Find where the given text appears and provide that cell's center as (x, y) coordinate. 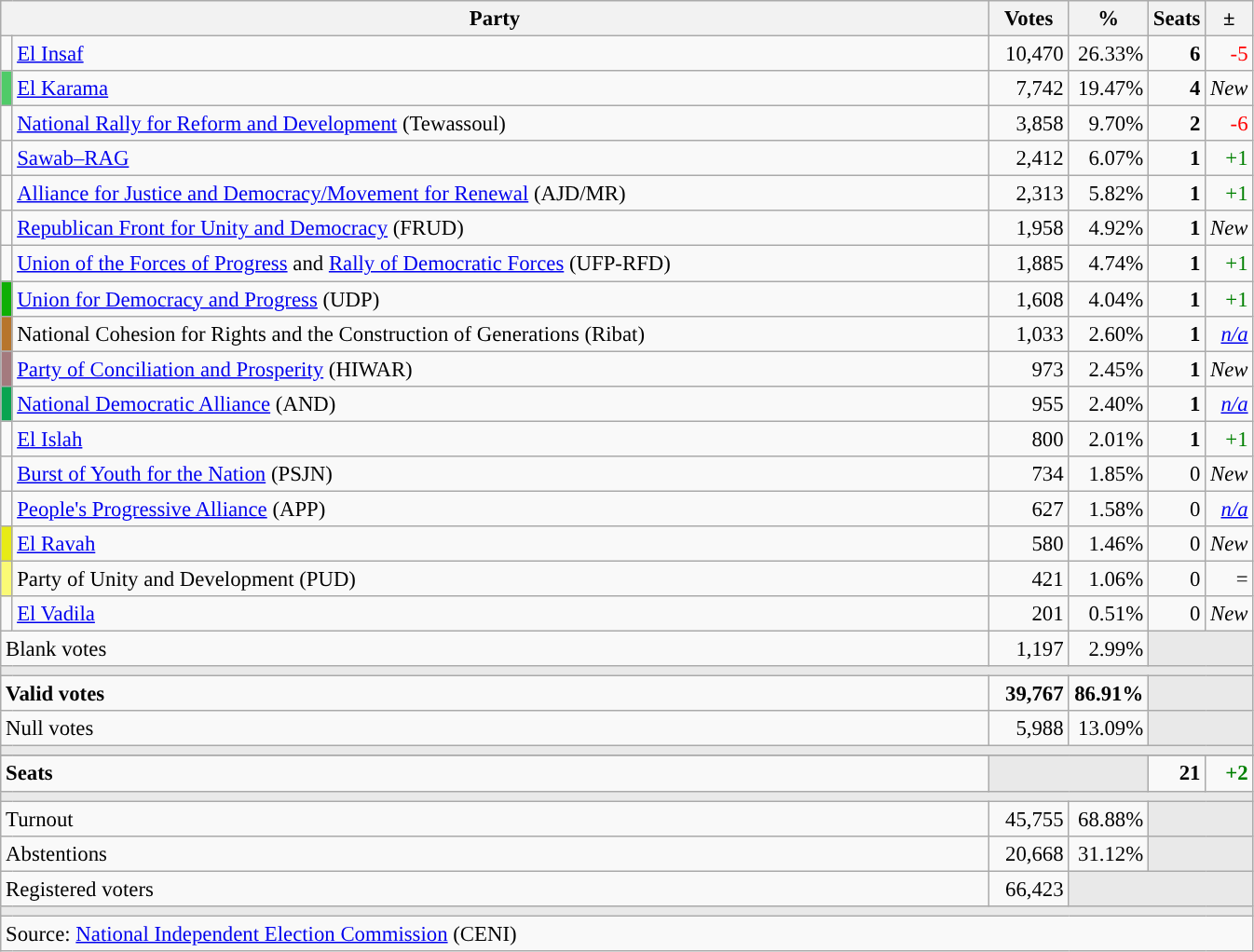
2.40% (1109, 403)
19.47% (1109, 88)
4 (1178, 88)
2.99% (1109, 649)
Party of Unity and Development (PUD) (500, 578)
1.46% (1109, 544)
El Ravah (500, 544)
Republican Front for Unity and Democracy (FRUD) (500, 228)
5.82% (1109, 194)
2,412 (1029, 158)
Valid votes (496, 694)
2.60% (1109, 333)
National Rally for Reform and Development (Tewassoul) (500, 124)
People's Progressive Alliance (APP) (500, 509)
± (1230, 19)
39,767 (1029, 694)
6.07% (1109, 158)
4.04% (1109, 299)
1,958 (1029, 228)
Blank votes (496, 649)
Union for Democracy and Progress (UDP) (500, 299)
421 (1029, 578)
Turnout (496, 819)
7,742 (1029, 88)
201 (1029, 614)
Alliance for Justice and Democracy/Movement for Renewal (AJD/MR) (500, 194)
20,668 (1029, 853)
El Vadila (500, 614)
Party of Conciliation and Prosperity (HIWAR) (500, 369)
2.45% (1109, 369)
580 (1029, 544)
El Insaf (500, 54)
El Islah (500, 439)
0.51% (1109, 614)
Null votes (496, 728)
1.85% (1109, 474)
1.06% (1109, 578)
9.70% (1109, 124)
31.12% (1109, 853)
1,033 (1029, 333)
National Democratic Alliance (AND) (500, 403)
2 (1178, 124)
Party (496, 19)
4.74% (1109, 264)
2,313 (1029, 194)
Union of the Forces of Progress and Rally of Democratic Forces (UFP-RFD) (500, 264)
1.58% (1109, 509)
Abstentions (496, 853)
-6 (1230, 124)
45,755 (1029, 819)
21 (1178, 774)
734 (1029, 474)
66,423 (1029, 889)
Burst of Youth for the Nation (PSJN) (500, 474)
10,470 (1029, 54)
5,988 (1029, 728)
2.01% (1109, 439)
627 (1029, 509)
Sawab–RAG (500, 158)
Registered voters (496, 889)
1,608 (1029, 299)
86.91% (1109, 694)
955 (1029, 403)
+2 (1230, 774)
-5 (1230, 54)
973 (1029, 369)
Votes (1029, 19)
68.88% (1109, 819)
3,858 (1029, 124)
6 (1178, 54)
26.33% (1109, 54)
4.92% (1109, 228)
13.09% (1109, 728)
= (1230, 578)
% (1109, 19)
1,197 (1029, 649)
1,885 (1029, 264)
Source: National Independent Election Commission (CENI) (627, 933)
El Karama (500, 88)
800 (1029, 439)
National Cohesion for Rights and the Construction of Generations (Ribat) (500, 333)
